Search for the cell housing the specified text and yield its [x, y] center coordinate. 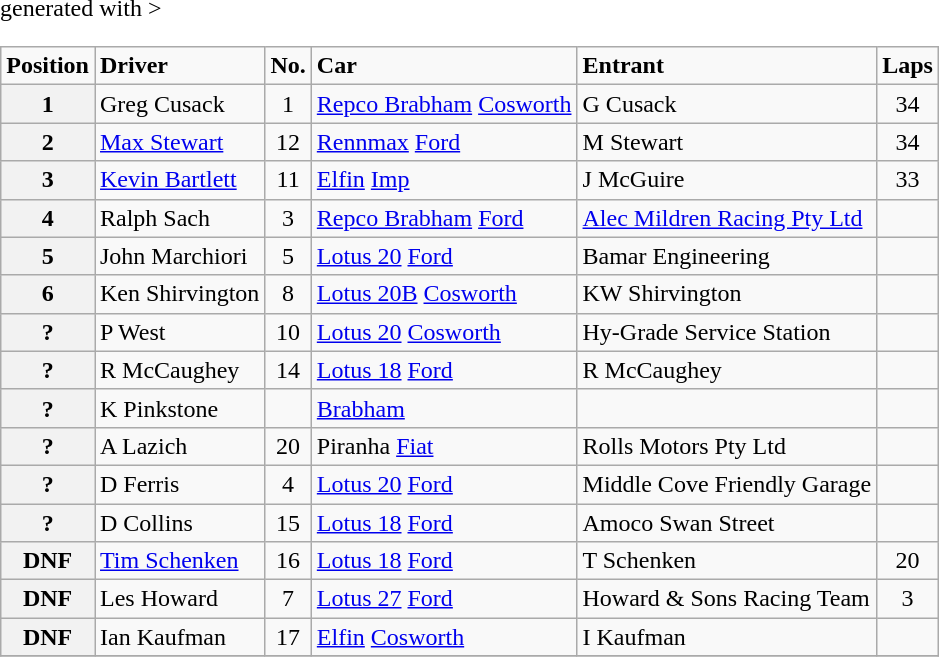
Ralph Sach [179, 218]
Hy-Grade Service Station [727, 332]
Ken Shirvington [179, 294]
10 [288, 332]
11 [288, 180]
Lotus 20B Cosworth [444, 294]
A Lazich [179, 446]
M Stewart [727, 142]
15 [288, 523]
Position [48, 66]
Middle Cove Friendly Garage [727, 484]
Driver [179, 66]
D Ferris [179, 484]
Laps [908, 66]
Repco Brabham Cosworth [444, 104]
KW Shirvington [727, 294]
2 [48, 142]
Greg Cusack [179, 104]
I Kaufman [727, 637]
Lotus 20 Cosworth [444, 332]
14 [288, 370]
Bamar Engineering [727, 256]
G Cusack [727, 104]
Max Stewart [179, 142]
Repco Brabham Ford [444, 218]
17 [288, 637]
7 [288, 599]
K Pinkstone [179, 408]
Amoco Swan Street [727, 523]
16 [288, 561]
Alec Mildren Racing Pty Ltd [727, 218]
33 [908, 180]
Entrant [727, 66]
Piranha Fiat [444, 446]
Ian Kaufman [179, 637]
Brabham [444, 408]
Les Howard [179, 599]
T Schenken [727, 561]
Kevin Bartlett [179, 180]
12 [288, 142]
Car [444, 66]
Rennmax Ford [444, 142]
Rolls Motors Pty Ltd [727, 446]
6 [48, 294]
No. [288, 66]
Elfin Imp [444, 180]
Tim Schenken [179, 561]
8 [288, 294]
P West [179, 332]
J McGuire [727, 180]
John Marchiori [179, 256]
Lotus 27 Ford [444, 599]
Elfin Cosworth [444, 637]
Howard & Sons Racing Team [727, 599]
D Collins [179, 523]
